Return [x, y] of the center of cell containing provided text 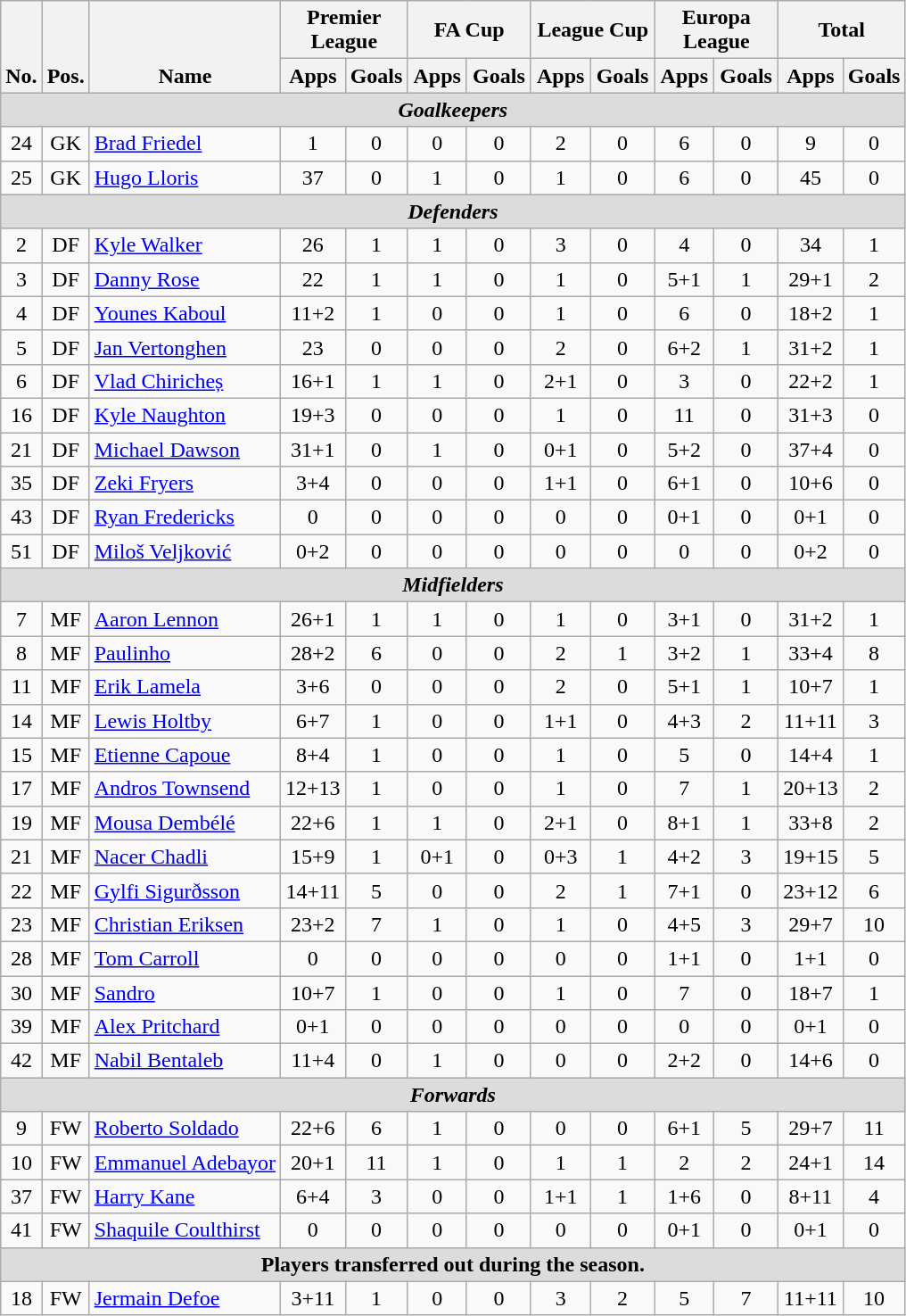
6+4 [314, 1196]
Alex Pritchard [185, 1027]
Tom Carroll [185, 958]
14+11 [314, 890]
37+4 [811, 449]
31+3 [811, 415]
18+2 [811, 313]
Vlad Chiricheș [185, 381]
3+4 [314, 484]
8+4 [314, 755]
Sandro [185, 993]
22+2 [811, 381]
10+6 [811, 484]
30 [21, 993]
14+6 [811, 1061]
12+13 [314, 789]
51 [21, 551]
19+15 [811, 857]
34 [811, 245]
0+3 [560, 857]
Total [842, 30]
Midfielders [453, 585]
19 [21, 823]
11+2 [314, 313]
Aaron Lennon [185, 619]
15 [21, 755]
39 [21, 1027]
33+4 [811, 653]
Lewis Holtby [185, 721]
8+11 [811, 1196]
Europa League [717, 30]
45 [811, 178]
28+2 [314, 653]
Shaquile Coulthirst [185, 1230]
Defenders [453, 211]
7+1 [685, 890]
11+4 [314, 1061]
Pos. [66, 46]
18 [21, 1298]
Andros Townsend [185, 789]
29+1 [811, 279]
Name [185, 46]
24+1 [811, 1163]
Harry Kane [185, 1196]
Christian Eriksen [185, 924]
24 [21, 144]
26 [314, 245]
Forwards [453, 1095]
23+2 [314, 924]
20+1 [314, 1163]
Gylfi Sigurðsson [185, 890]
Premier League [344, 30]
17 [21, 789]
FA Cup [469, 30]
Nabil Bentaleb [185, 1061]
3+6 [314, 687]
2+2 [685, 1061]
Jan Vertonghen [185, 347]
Zeki Fryers [185, 484]
Roberto Soldado [185, 1129]
6+7 [314, 721]
Ryan Fredericks [185, 517]
33+8 [811, 823]
Etienne Capoue [185, 755]
25 [21, 178]
15+9 [314, 857]
3+2 [685, 653]
20+13 [811, 789]
4+3 [685, 721]
Younes Kaboul [185, 313]
Kyle Naughton [185, 415]
Emmanuel Adebayor [185, 1163]
Mousa Dembélé [185, 823]
18+7 [811, 993]
19+3 [314, 415]
Kyle Walker [185, 245]
Jermain Defoe [185, 1298]
Hugo Lloris [185, 178]
16+1 [314, 381]
43 [21, 517]
Miloš Veljković [185, 551]
31+1 [314, 449]
Nacer Chadli [185, 857]
Goalkeepers [453, 110]
42 [21, 1061]
No. [21, 46]
8+1 [685, 823]
14+4 [811, 755]
26+1 [314, 619]
16 [21, 415]
6+2 [685, 347]
23+12 [811, 890]
4+2 [685, 857]
3+1 [685, 619]
League Cup [592, 30]
1+6 [685, 1196]
4+5 [685, 924]
5+2 [685, 449]
28 [21, 958]
Paulinho [185, 653]
Brad Friedel [185, 144]
35 [21, 484]
Players transferred out during the season. [453, 1264]
41 [21, 1230]
Danny Rose [185, 279]
Erik Lamela [185, 687]
3+11 [314, 1298]
Michael Dawson [185, 449]
